Extract the (X, Y) coordinate from the center of the cell holding the provided text.  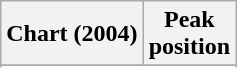
Chart (2004) (72, 34)
Peakposition (189, 34)
